Capture the cell that displays the provided text and extract its [x, y] central coordinate. 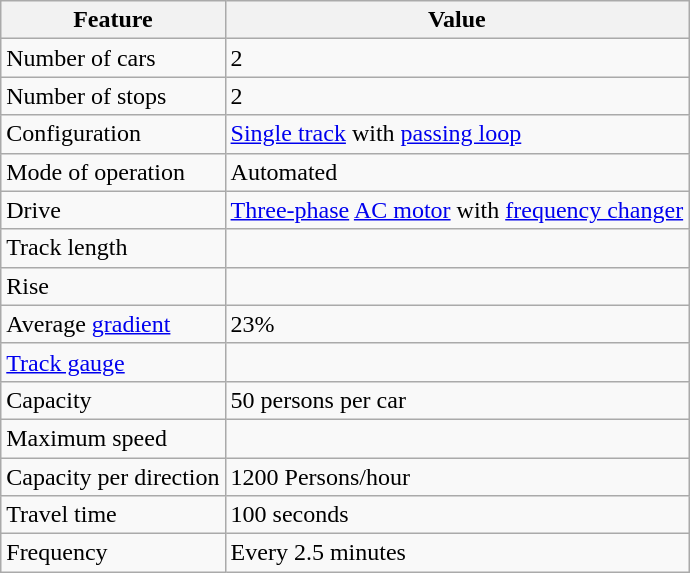
Number of cars [113, 58]
Travel time [113, 515]
Rise [113, 286]
Configuration [113, 134]
Feature [113, 20]
Track length [113, 248]
Three-phase AC motor with frequency changer [457, 210]
Track gauge [113, 362]
Value [457, 20]
50 persons per car [457, 400]
Single track with passing loop [457, 134]
100 seconds [457, 515]
Every 2.5 minutes [457, 553]
Capacity per direction [113, 477]
Number of stops [113, 96]
1200 Persons/hour [457, 477]
Mode of operation [113, 172]
Average gradient [113, 324]
Frequency [113, 553]
Automated [457, 172]
23% [457, 324]
Maximum speed [113, 438]
Drive [113, 210]
Capacity [113, 400]
